Extract the [x, y] coordinate from the center of the cell holding the provided text.  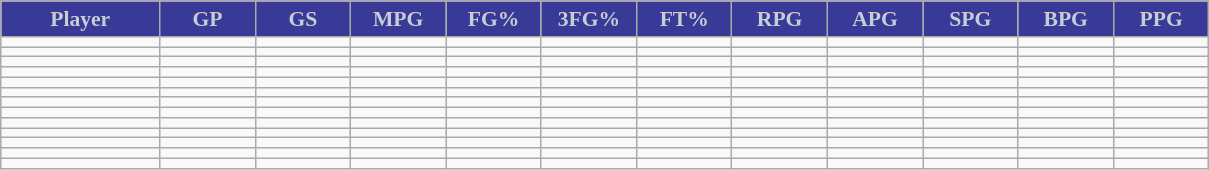
GP [208, 19]
Player [80, 19]
SPG [970, 19]
BPG [1066, 19]
GS [302, 19]
RPG [780, 19]
FT% [684, 19]
PPG [1161, 19]
MPG [398, 19]
3FG% [588, 19]
FG% [494, 19]
APG [874, 19]
